Search for the cell housing the specified text and yield its [X, Y] center coordinate. 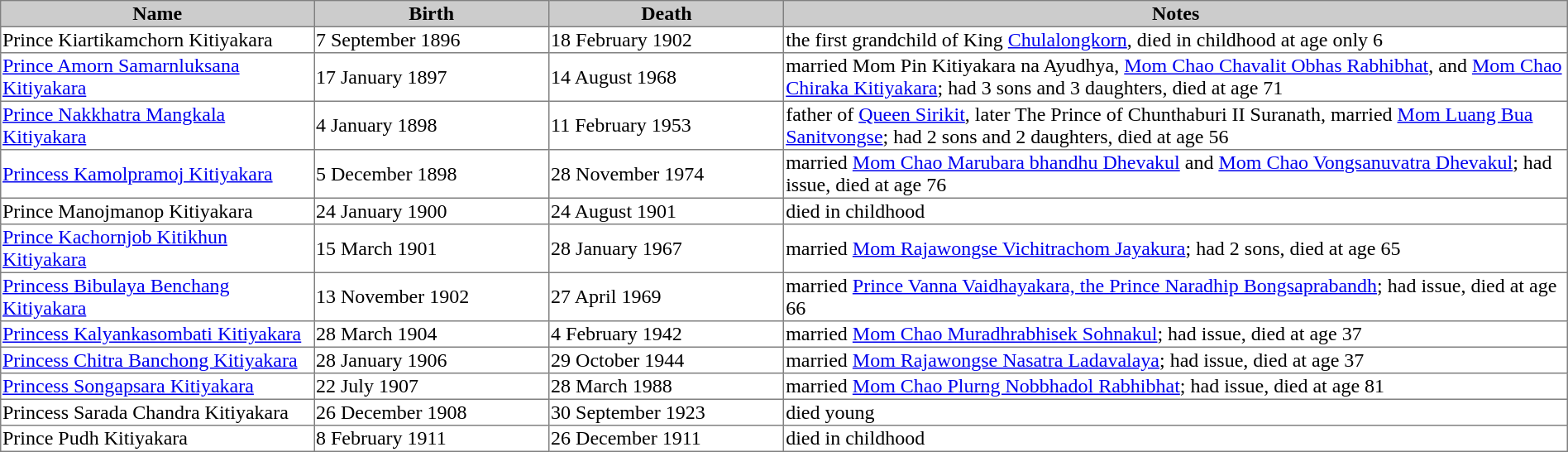
13 November 1902 [432, 296]
11 February 1953 [667, 125]
28 January 1906 [432, 360]
28 March 1988 [667, 387]
27 April 1969 [667, 296]
7 September 1896 [432, 40]
Princess Chitra Banchong Kitiyakara [157, 360]
24 August 1901 [667, 211]
Prince Kachornjob Kitikhun Kitiyakara [157, 248]
17 January 1897 [432, 77]
married Prince Vanna Vaidhayakara, the Prince Naradhip Bongsaprabandh; had issue, died at age 66 [1176, 296]
22 July 1907 [432, 387]
father of Queen Sirikit, later The Prince of Chunthaburi II Suranath, married Mom Luang Bua Sanitvongse; had 2 sons and 2 daughters, died at age 56 [1176, 125]
8 February 1911 [432, 439]
26 December 1908 [432, 412]
29 October 1944 [667, 360]
18 February 1902 [667, 40]
28 January 1967 [667, 248]
Princess Kalyankasombati Kitiyakara [157, 334]
married Mom Rajawongse Vichitrachom Jayakura; had 2 sons, died at age 65 [1176, 248]
28 March 1904 [432, 334]
Prince Nakkhatra Mangkala Kitiyakara [157, 125]
married Mom Rajawongse Nasatra Ladavalaya; had issue, died at age 37 [1176, 360]
15 March 1901 [432, 248]
Princess Kamolpramoj Kitiyakara [157, 174]
the first grandchild of King Chulalongkorn, died in childhood at age only 6 [1176, 40]
4 February 1942 [667, 334]
married Mom Chao Muradhrabhisek Sohnakul; had issue, died at age 37 [1176, 334]
married Mom Chao Plurng Nobbhadol Rabhibhat; had issue, died at age 81 [1176, 387]
Prince Kiartikamchorn Kitiyakara [157, 40]
14 August 1968 [667, 77]
28 November 1974 [667, 174]
Princess Sarada Chandra Kitiyakara [157, 412]
4 January 1898 [432, 125]
married Mom Chao Marubara bhandhu Dhevakul and Mom Chao Vongsanuvatra Dhevakul; had issue, died at age 76 [1176, 174]
26 December 1911 [667, 439]
Death [667, 14]
Birth [432, 14]
Prince Pudh Kitiyakara [157, 439]
Princess Bibulaya Benchang Kitiyakara [157, 296]
Prince Manojmanop Kitiyakara [157, 211]
Name [157, 14]
Notes [1176, 14]
5 December 1898 [432, 174]
married Mom Pin Kitiyakara na Ayudhya, Mom Chao Chavalit Obhas Rabhibhat, and Mom Chao Chiraka Kitiyakara; had 3 sons and 3 daughters, died at age 71 [1176, 77]
died young [1176, 412]
24 January 1900 [432, 211]
30 September 1923 [667, 412]
Princess Songapsara Kitiyakara [157, 387]
Prince Amorn Samarnluksana Kitiyakara [157, 77]
